Capture the cell that displays the provided text and extract its [x, y] central coordinate. 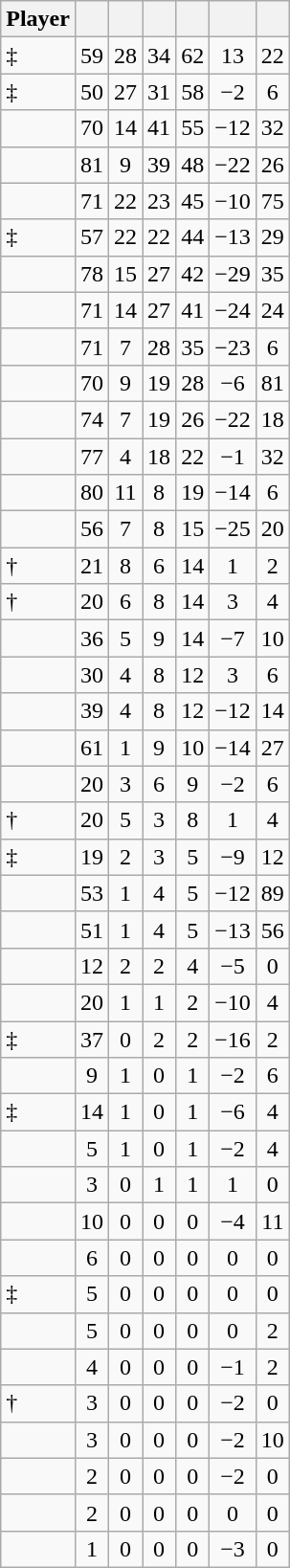
89 [272, 893]
23 [159, 201]
−9 [234, 857]
34 [159, 56]
44 [193, 237]
45 [193, 201]
−3 [234, 1549]
51 [92, 930]
−24 [234, 310]
59 [92, 56]
−4 [234, 1221]
−7 [234, 638]
53 [92, 893]
58 [193, 92]
74 [92, 419]
13 [234, 56]
−5 [234, 966]
50 [92, 92]
−29 [234, 274]
75 [272, 201]
61 [92, 748]
37 [92, 1039]
78 [92, 274]
24 [272, 310]
−16 [234, 1039]
62 [193, 56]
21 [92, 566]
30 [92, 675]
29 [272, 237]
77 [92, 457]
42 [193, 274]
31 [159, 92]
55 [193, 128]
Player [38, 19]
−23 [234, 347]
48 [193, 165]
−25 [234, 529]
57 [92, 237]
80 [92, 493]
36 [92, 638]
